Capture the cell that displays the provided text and extract its (X, Y) central coordinate. 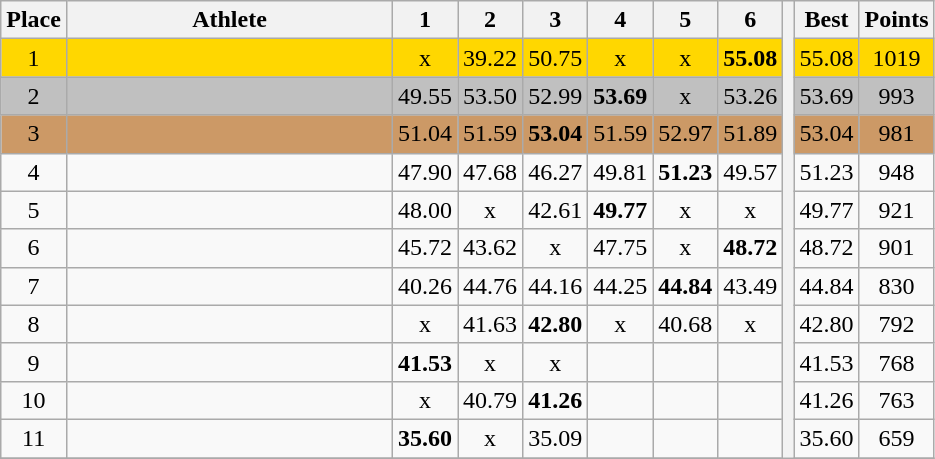
52.97 (686, 134)
830 (896, 286)
993 (896, 96)
45.72 (426, 248)
49.57 (750, 172)
35.09 (556, 438)
Points (896, 20)
51.04 (426, 134)
948 (896, 172)
46.27 (556, 172)
40.68 (686, 324)
Best (826, 20)
52.99 (556, 96)
53.50 (490, 96)
51.89 (750, 134)
44.76 (490, 286)
43.49 (750, 286)
49.81 (620, 172)
40.26 (426, 286)
9 (34, 362)
659 (896, 438)
44.16 (556, 286)
43.62 (490, 248)
901 (896, 248)
47.75 (620, 248)
40.79 (490, 400)
763 (896, 400)
49.55 (426, 96)
8 (34, 324)
53.26 (750, 96)
42.61 (556, 210)
981 (896, 134)
50.75 (556, 58)
39.22 (490, 58)
Athlete (229, 20)
48.00 (426, 210)
47.68 (490, 172)
792 (896, 324)
10 (34, 400)
7 (34, 286)
47.90 (426, 172)
44.25 (620, 286)
Place (34, 20)
11 (34, 438)
41.63 (490, 324)
768 (896, 362)
921 (896, 210)
1019 (896, 58)
